Determine the (X, Y) coordinate at the center of the cell enclosing the given text.  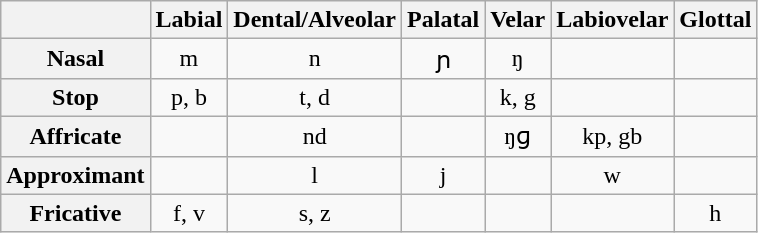
l (315, 175)
w (612, 175)
s, z (315, 213)
t, d (315, 97)
k, g (518, 97)
Stop (76, 97)
kp, gb (612, 136)
Fricative (76, 213)
n (315, 59)
Glottal (716, 20)
Velar (518, 20)
Dental/Alveolar (315, 20)
Palatal (444, 20)
ŋɡ (518, 136)
p, b (189, 97)
ɲ (444, 59)
nd (315, 136)
h (716, 213)
Labiovelar (612, 20)
Nasal (76, 59)
ŋ (518, 59)
m (189, 59)
Affricate (76, 136)
Labial (189, 20)
j (444, 175)
Approximant (76, 175)
f, v (189, 213)
